Return (x, y) of the center of cell containing provided text 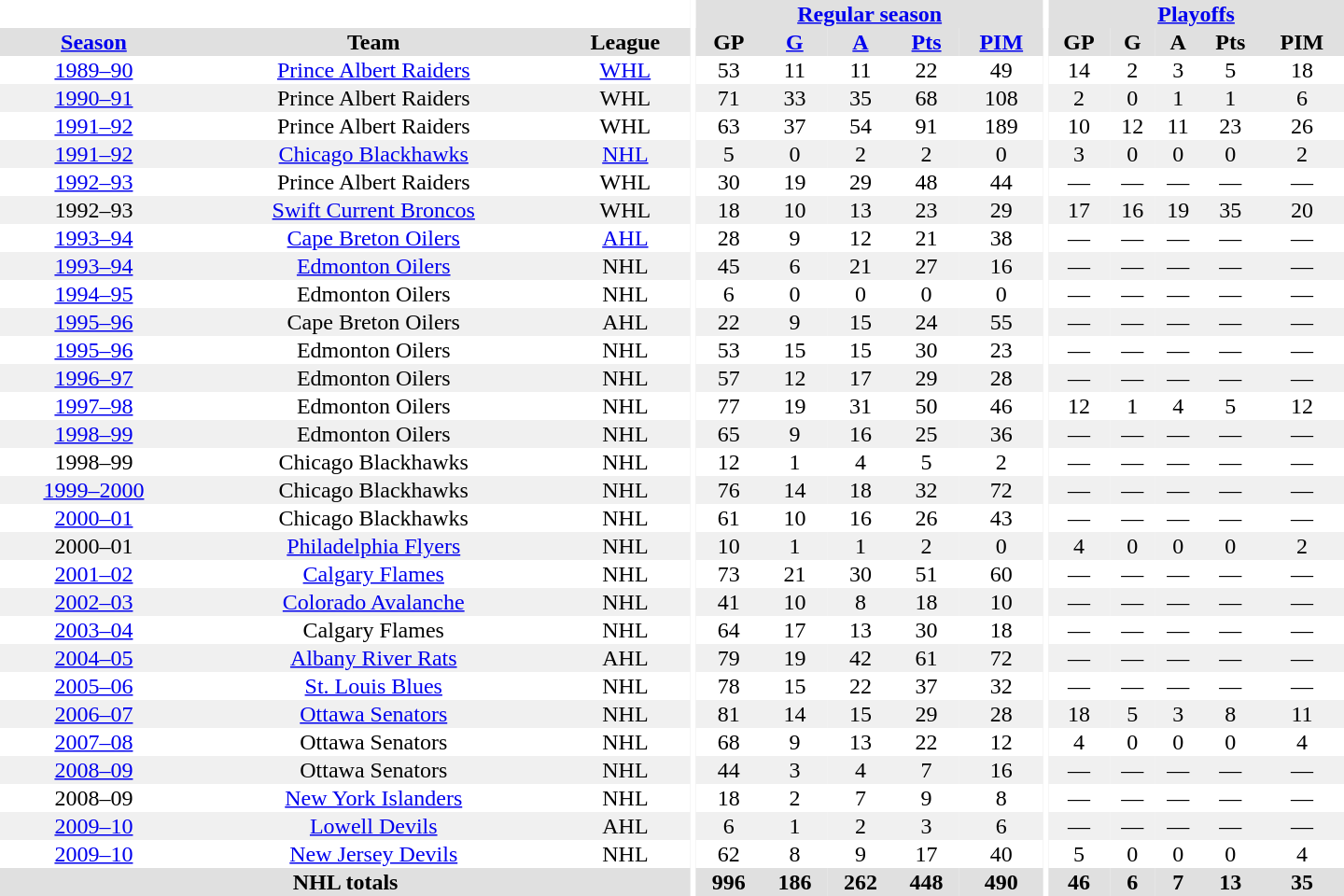
45 (730, 266)
78 (730, 686)
Philadelphia Flyers (373, 546)
NHL totals (345, 882)
51 (926, 574)
2001–02 (93, 574)
1996–97 (93, 378)
186 (795, 882)
Season (93, 42)
91 (926, 126)
Team (373, 42)
20 (1302, 210)
36 (1001, 434)
2003–04 (93, 630)
1990–91 (93, 98)
63 (730, 126)
996 (730, 882)
Albany River Rats (373, 658)
Playoffs (1197, 14)
62 (730, 854)
108 (1001, 98)
25 (926, 434)
57 (730, 378)
1994–95 (93, 294)
Regular season (870, 14)
60 (1001, 574)
54 (861, 126)
189 (1001, 126)
1989–90 (93, 70)
2006–07 (93, 714)
League (625, 42)
41 (730, 602)
43 (1001, 518)
Lowell Devils (373, 826)
2002–03 (93, 602)
64 (730, 630)
73 (730, 574)
79 (730, 658)
65 (730, 434)
38 (1001, 238)
49 (1001, 70)
2007–08 (93, 742)
48 (926, 182)
71 (730, 98)
1997–98 (93, 406)
31 (861, 406)
40 (1001, 854)
77 (730, 406)
27 (926, 266)
50 (926, 406)
33 (795, 98)
2005–06 (93, 686)
New Jersey Devils (373, 854)
448 (926, 882)
24 (926, 322)
1999–2000 (93, 490)
490 (1001, 882)
81 (730, 714)
St. Louis Blues (373, 686)
New York Islanders (373, 798)
42 (861, 658)
Swift Current Broncos (373, 210)
55 (1001, 322)
Colorado Avalanche (373, 602)
2004–05 (93, 658)
262 (861, 882)
76 (730, 490)
